Scan for the cell matching the given text and deliver its (X, Y) coordinate at center. 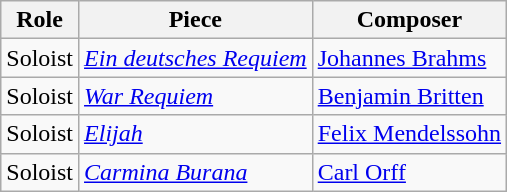
Composer (409, 20)
Piece (196, 20)
Johannes Brahms (409, 58)
Carl Orff (409, 172)
Elijah (196, 134)
Carmina Burana (196, 172)
Ein deutsches Requiem (196, 58)
Felix Mendelssohn (409, 134)
Role (40, 20)
Benjamin Britten (409, 96)
War Requiem (196, 96)
